Pinpoint the cell where the given text exists, returning its [X, Y] midpoint coordinate. 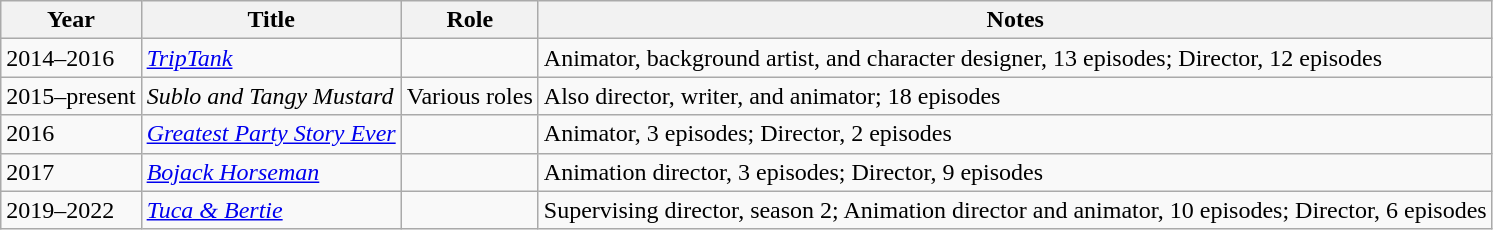
Various roles [470, 96]
Animator, background artist, and character designer, 13 episodes; Director, 12 episodes [1015, 58]
2014–2016 [71, 58]
TripTank [271, 58]
Notes [1015, 20]
2019–2022 [71, 210]
Greatest Party Story Ever [271, 134]
2017 [71, 172]
Title [271, 20]
Year [71, 20]
2016 [71, 134]
Tuca & Bertie [271, 210]
Animation director, 3 episodes; Director, 9 episodes [1015, 172]
Role [470, 20]
2015–present [71, 96]
Supervising director, season 2; Animation director and animator, 10 episodes; Director, 6 episodes [1015, 210]
Animator, 3 episodes; Director, 2 episodes [1015, 134]
Sublo and Tangy Mustard [271, 96]
Also director, writer, and animator; 18 episodes [1015, 96]
Bojack Horseman [271, 172]
